Extract the [X, Y] coordinate from the center of the cell holding the provided text.  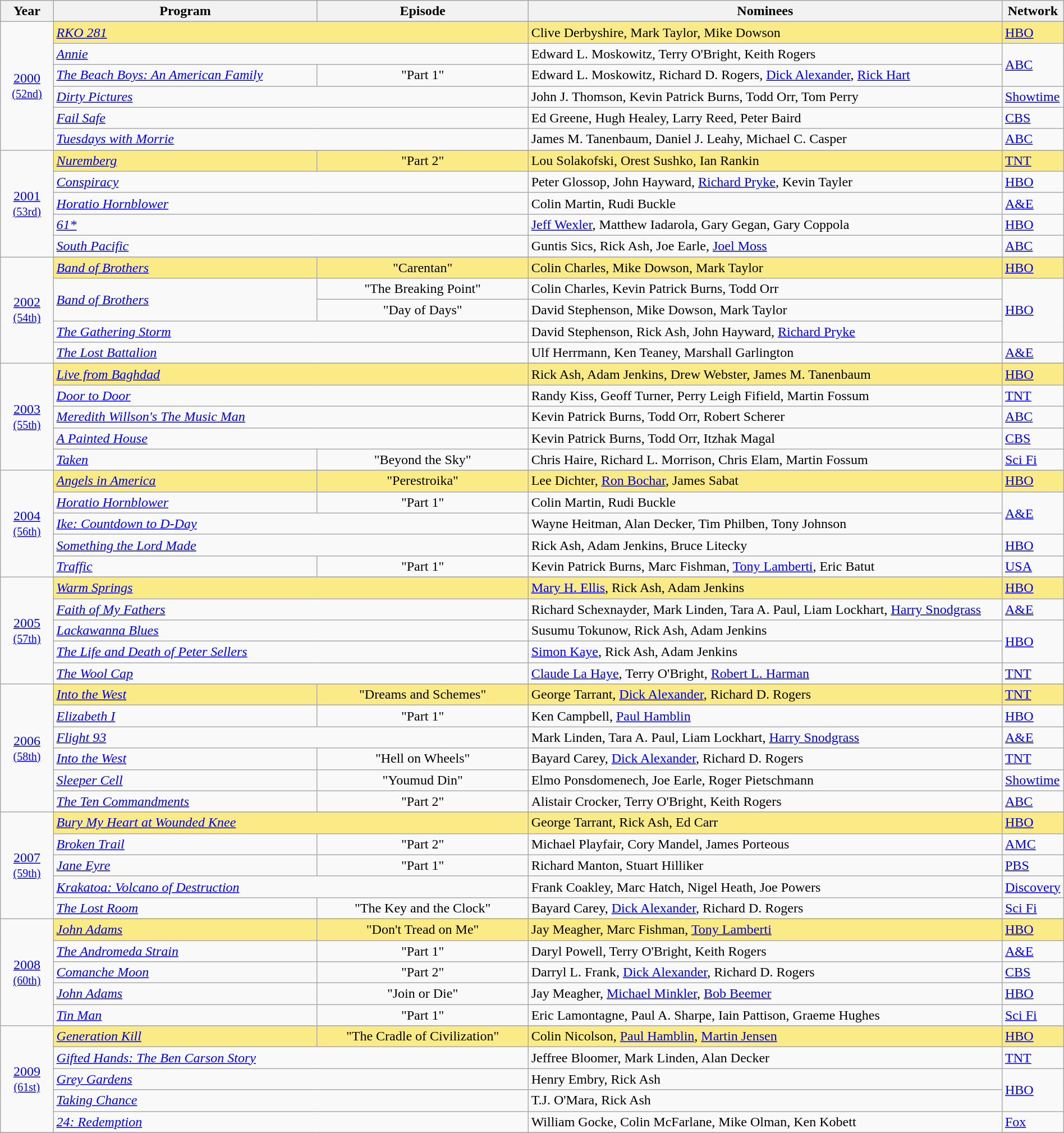
"Day of Days" [423, 310]
Sleeper Cell [185, 780]
Lou Solakofski, Orest Sushko, Ian Rankin [765, 160]
"The Cradle of Civilization" [423, 1036]
Comanche Moon [185, 973]
"Don't Tread on Me" [423, 929]
2002(54th) [27, 310]
Jeffree Bloomer, Mark Linden, Alan Decker [765, 1058]
Dirty Pictures [291, 97]
Jeff Wexler, Matthew Iadarola, Gary Gegan, Gary Coppola [765, 224]
The Andromeda Strain [185, 951]
Nominees [765, 11]
Discovery [1033, 887]
Elmo Ponsdomenech, Joe Earle, Roger Pietschmann [765, 780]
Mark Linden, Tara A. Paul, Liam Lockhart, Harry Snodgrass [765, 737]
Traffic [185, 566]
Ken Campbell, Paul Hamblin [765, 716]
Rick Ash, Adam Jenkins, Drew Webster, James M. Tanenbaum [765, 374]
Guntis Sics, Rick Ash, Joe Earle, Joel Moss [765, 246]
Live from Baghdad [291, 374]
Episode [423, 11]
"Carentan" [423, 268]
Broken Trail [185, 844]
Jay Meagher, Marc Fishman, Tony Lamberti [765, 929]
Conspiracy [291, 182]
Susumu Tokunow, Rick Ash, Adam Jenkins [765, 631]
James M. Tanenbaum, Daniel J. Leahy, Michael C. Casper [765, 139]
"Hell on Wheels" [423, 759]
Fox [1033, 1122]
Henry Embry, Rick Ash [765, 1079]
2006(58th) [27, 748]
Daryl Powell, Terry O'Bright, Keith Rogers [765, 951]
George Tarrant, Rick Ash, Ed Carr [765, 823]
Darryl L. Frank, Dick Alexander, Richard D. Rogers [765, 973]
Door to Door [291, 396]
Rick Ash, Adam Jenkins, Bruce Litecky [765, 545]
2008(60th) [27, 972]
Kevin Patrick Burns, Todd Orr, Robert Scherer [765, 417]
A Painted House [291, 438]
2007(59th) [27, 865]
Angels in America [185, 481]
Network [1033, 11]
"Beyond the Sky" [423, 460]
Ike: Countdown to D-Day [291, 524]
Wayne Heitman, Alan Decker, Tim Philben, Tony Johnson [765, 524]
Colin Nicolson, Paul Hamblin, Martin Jensen [765, 1036]
2005(57th) [27, 630]
2004(56th) [27, 524]
George Tarrant, Dick Alexander, Richard D. Rogers [765, 695]
2009(61st) [27, 1079]
Kevin Patrick Burns, Marc Fishman, Tony Lamberti, Eric Batut [765, 566]
Program [185, 11]
"Perestroika" [423, 481]
Krakatoa: Volcano of Destruction [291, 887]
Warm Springs [291, 588]
PBS [1033, 865]
Edward L. Moskowitz, Richard D. Rogers, Dick Alexander, Rick Hart [765, 75]
David Stephenson, Rick Ash, John Hayward, Richard Pryke [765, 332]
Tin Man [185, 1015]
61* [291, 224]
William Gocke, Colin McFarlane, Mike Olman, Ken Kobett [765, 1122]
Jay Meagher, Michael Minkler, Bob Beemer [765, 994]
Nuremberg [185, 160]
Flight 93 [291, 737]
Ed Greene, Hugh Healey, Larry Reed, Peter Baird [765, 118]
Ulf Herrmann, Ken Teaney, Marshall Garlington [765, 353]
RKO 281 [291, 33]
Michael Playfair, Cory Mandel, James Porteous [765, 844]
"The Key and the Clock" [423, 908]
South Pacific [291, 246]
Simon Kaye, Rick Ash, Adam Jenkins [765, 652]
Gifted Hands: The Ben Carson Story [291, 1058]
"The Breaking Point" [423, 289]
Something the Lord Made [291, 545]
Alistair Crocker, Terry O'Bright, Keith Rogers [765, 801]
"Dreams and Schemes" [423, 695]
AMC [1033, 844]
Lee Dichter, Ron Bochar, James Sabat [765, 481]
Tuesdays with Morrie [291, 139]
Meredith Willson's The Music Man [291, 417]
The Beach Boys: An American Family [185, 75]
Grey Gardens [291, 1079]
"Youmud Din" [423, 780]
Lackawanna Blues [291, 631]
Generation Kill [185, 1036]
Year [27, 11]
Chris Haire, Richard L. Morrison, Chris Elam, Martin Fossum [765, 460]
Fail Safe [291, 118]
Randy Kiss, Geoff Turner, Perry Leigh Fifield, Martin Fossum [765, 396]
USA [1033, 566]
Elizabeth I [185, 716]
The Life and Death of Peter Sellers [291, 652]
2000(52nd) [27, 86]
Richard Schexnayder, Mark Linden, Tara A. Paul, Liam Lockhart, Harry Snodgrass [765, 609]
Colin Charles, Mike Dowson, Mark Taylor [765, 268]
2001(53rd) [27, 203]
Taking Chance [291, 1100]
Edward L. Moskowitz, Terry O'Bright, Keith Rogers [765, 54]
T.J. O'Mara, Rick Ash [765, 1100]
Faith of My Fathers [291, 609]
Clive Derbyshire, Mark Taylor, Mike Dowson [765, 33]
David Stephenson, Mike Dowson, Mark Taylor [765, 310]
Taken [185, 460]
Claude La Haye, Terry O'Bright, Robert L. Harman [765, 673]
Peter Glossop, John Hayward, Richard Pryke, Kevin Tayler [765, 182]
The Gathering Storm [291, 332]
The Lost Room [185, 908]
Mary H. Ellis, Rick Ash, Adam Jenkins [765, 588]
Frank Coakley, Marc Hatch, Nigel Heath, Joe Powers [765, 887]
The Wool Cap [291, 673]
2003(55th) [27, 417]
Annie [291, 54]
Jane Eyre [185, 865]
John J. Thomson, Kevin Patrick Burns, Todd Orr, Tom Perry [765, 97]
Eric Lamontagne, Paul A. Sharpe, Iain Pattison, Graeme Hughes [765, 1015]
Colin Charles, Kevin Patrick Burns, Todd Orr [765, 289]
24: Redemption [291, 1122]
Bury My Heart at Wounded Knee [291, 823]
Richard Manton, Stuart Hilliker [765, 865]
The Lost Battalion [291, 353]
The Ten Commandments [185, 801]
Kevin Patrick Burns, Todd Orr, Itzhak Magal [765, 438]
"Join or Die" [423, 994]
